From the cell containing the given text, extract its center point as [x, y] coordinate. 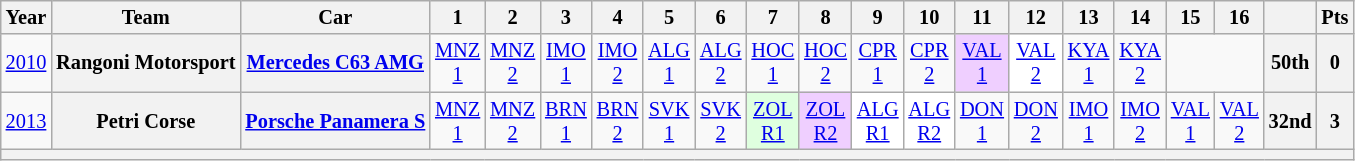
SVK2 [721, 121]
13 [1089, 17]
9 [878, 17]
Pts [1336, 17]
10 [929, 17]
DON2 [1036, 121]
12 [1036, 17]
16 [1240, 17]
7 [772, 17]
32nd [1290, 121]
Team [146, 17]
2010 [26, 63]
2013 [26, 121]
Porsche Panamera S [335, 121]
Rangoni Motorsport [146, 63]
ALG1 [669, 63]
KYA2 [1140, 63]
CPR2 [929, 63]
4 [618, 17]
HOC1 [772, 63]
ALGR1 [878, 121]
KYA1 [1089, 63]
50th [1290, 63]
BRN1 [566, 121]
ALG2 [721, 63]
Car [335, 17]
8 [826, 17]
Petri Corse [146, 121]
1 [458, 17]
5 [669, 17]
DON1 [982, 121]
11 [982, 17]
2 [512, 17]
HOC2 [826, 63]
CPR1 [878, 63]
SVK1 [669, 121]
14 [1140, 17]
ALGR2 [929, 121]
ZOLR1 [772, 121]
6 [721, 17]
BRN2 [618, 121]
15 [1190, 17]
Year [26, 17]
0 [1336, 63]
Mercedes C63 AMG [335, 63]
ZOLR2 [826, 121]
